Find where the given text appears and provide that cell's center as [X, Y] coordinate. 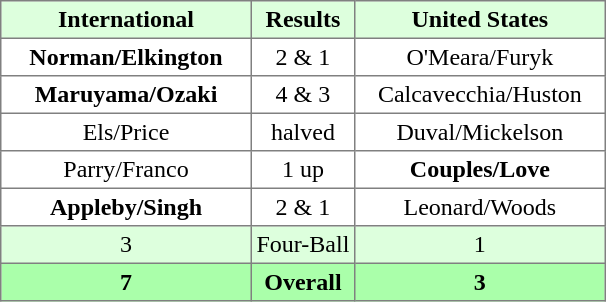
O'Meara/Furyk [480, 57]
Overall [302, 282]
Parry/Franco [126, 170]
Leonard/Woods [480, 207]
halved [302, 132]
Maruyama/Ozaki [126, 95]
1 up [302, 170]
Four-Ball [302, 245]
Couples/Love [480, 170]
United States [480, 20]
Appleby/Singh [126, 207]
Norman/Elkington [126, 57]
7 [126, 282]
1 [480, 245]
Els/Price [126, 132]
International [126, 20]
4 & 3 [302, 95]
Duval/Mickelson [480, 132]
Calcavecchia/Huston [480, 95]
Results [302, 20]
